From the cell containing the given text, extract its center point as (X, Y) coordinate. 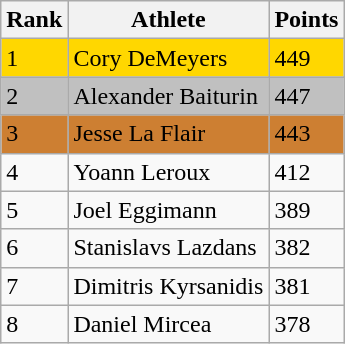
7 (34, 286)
Cory DeMeyers (168, 58)
Jesse La Flair (168, 134)
4 (34, 172)
447 (306, 96)
6 (34, 248)
Athlete (168, 20)
8 (34, 324)
1 (34, 58)
449 (306, 58)
2 (34, 96)
Joel Eggimann (168, 210)
3 (34, 134)
Points (306, 20)
Daniel Mircea (168, 324)
378 (306, 324)
389 (306, 210)
Alexander Baiturin (168, 96)
Stanislavs Lazdans (168, 248)
5 (34, 210)
Yoann Leroux (168, 172)
Rank (34, 20)
381 (306, 286)
412 (306, 172)
443 (306, 134)
Dimitris Kyrsanidis (168, 286)
382 (306, 248)
